Extract the (X, Y) coordinate from the center of the cell holding the provided text.  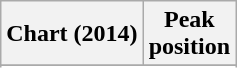
Peakposition (189, 34)
Chart (2014) (72, 34)
